Identify which cell holds the provided text, then report its [X, Y] central coordinate. 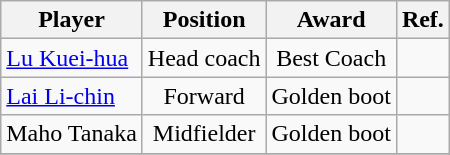
Lai Li-chin [72, 96]
Head coach [204, 58]
Ref. [422, 20]
Maho Tanaka [72, 134]
Award [331, 20]
Position [204, 20]
Midfielder [204, 134]
Best Coach [331, 58]
Player [72, 20]
Forward [204, 96]
Lu Kuei-hua [72, 58]
